Scan for the cell matching the given text and deliver its [X, Y] coordinate at center. 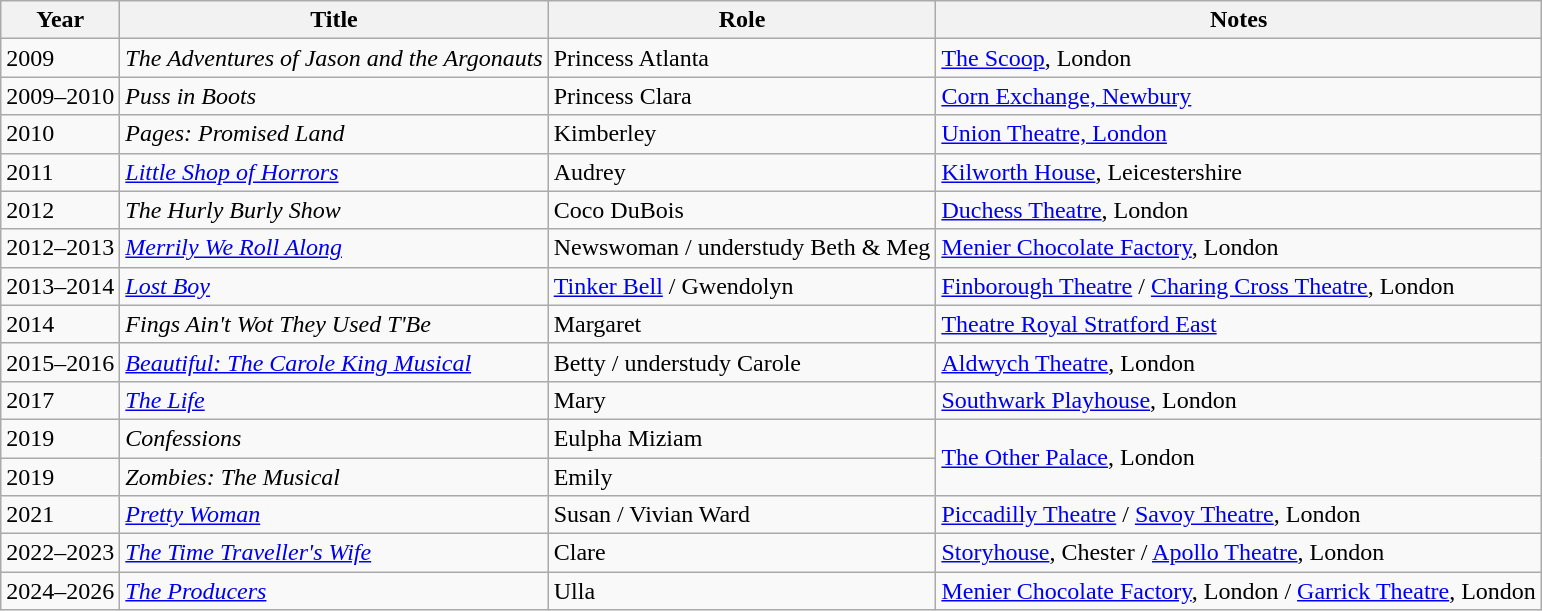
Clare [742, 553]
2013–2014 [60, 286]
2010 [60, 134]
Beautiful: The Carole King Musical [334, 362]
2012–2013 [60, 248]
Kilworth House, Leicestershire [1239, 172]
The Producers [334, 591]
Margaret [742, 324]
Zombies: The Musical [334, 477]
The Life [334, 400]
Audrey [742, 172]
2009–2010 [60, 96]
Pages: Promised Land [334, 134]
Aldwych Theatre, London [1239, 362]
2021 [60, 515]
Pretty Woman [334, 515]
Puss in Boots [334, 96]
Coco DuBois [742, 210]
Piccadilly Theatre / Savoy Theatre, London [1239, 515]
2009 [60, 58]
Menier Chocolate Factory, London [1239, 248]
Theatre Royal Stratford East [1239, 324]
The Adventures of Jason and the Argonauts [334, 58]
Newswoman / understudy Beth & Meg [742, 248]
Confessions [334, 438]
Notes [1239, 20]
Merrily We Roll Along [334, 248]
Year [60, 20]
2017 [60, 400]
2014 [60, 324]
Lost Boy [334, 286]
Union Theatre, London [1239, 134]
Tinker Bell / Gwendolyn [742, 286]
The Scoop, London [1239, 58]
Fings Ain't Wot They Used T'Be [334, 324]
2015–2016 [60, 362]
Princess Clara [742, 96]
2011 [60, 172]
Duchess Theatre, London [1239, 210]
2012 [60, 210]
2024–2026 [60, 591]
Betty / understudy Carole [742, 362]
The Time Traveller's Wife [334, 553]
Susan / Vivian Ward [742, 515]
Ulla [742, 591]
The Other Palace, London [1239, 457]
Corn Exchange, Newbury [1239, 96]
Princess Atlanta [742, 58]
Little Shop of Horrors [334, 172]
2022–2023 [60, 553]
Role [742, 20]
Storyhouse, Chester / Apollo Theatre, London [1239, 553]
Eulpha Miziam [742, 438]
The Hurly Burly Show [334, 210]
Emily [742, 477]
Southwark Playhouse, London [1239, 400]
Finborough Theatre / Charing Cross Theatre, London [1239, 286]
Mary [742, 400]
Title [334, 20]
Kimberley [742, 134]
Menier Chocolate Factory, London / Garrick Theatre, London [1239, 591]
